Capture the cell that displays the provided text and extract its [X, Y] central coordinate. 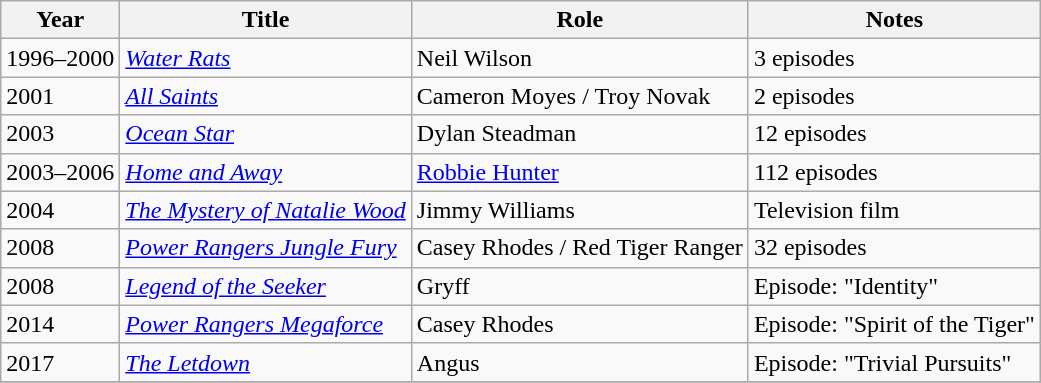
Angus [580, 362]
Casey Rhodes / Red Tiger Ranger [580, 248]
2003 [60, 134]
Robbie Hunter [580, 172]
Casey Rhodes [580, 324]
32 episodes [894, 248]
Episode: "Identity" [894, 286]
The Letdown [266, 362]
3 episodes [894, 58]
Jimmy Williams [580, 210]
Water Rats [266, 58]
Title [266, 20]
2014 [60, 324]
Cameron Moyes / Troy Novak [580, 96]
112 episodes [894, 172]
The Mystery of Natalie Wood [266, 210]
Gryff [580, 286]
1996–2000 [60, 58]
All Saints [266, 96]
Episode: "Spirit of the Tiger" [894, 324]
Role [580, 20]
Television film [894, 210]
Year [60, 20]
Dylan Steadman [580, 134]
2001 [60, 96]
Episode: "Trivial Pursuits" [894, 362]
Notes [894, 20]
2003–2006 [60, 172]
2 episodes [894, 96]
Power Rangers Megaforce [266, 324]
2004 [60, 210]
Power Rangers Jungle Fury [266, 248]
12 episodes [894, 134]
Neil Wilson [580, 58]
2017 [60, 362]
Ocean Star [266, 134]
Legend of the Seeker [266, 286]
Home and Away [266, 172]
